Return the [x, y] coordinate for the center point of the cell that contains the specified text.  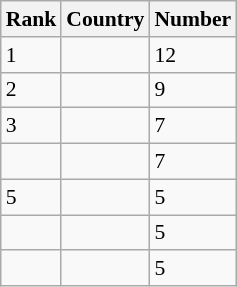
3 [32, 126]
Number [192, 19]
1 [32, 55]
12 [192, 55]
Rank [32, 19]
Country [105, 19]
2 [32, 90]
9 [192, 90]
